Search for the cell housing the specified text and yield its [x, y] center coordinate. 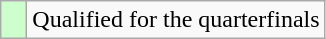
Qualified for the quarterfinals [176, 20]
